Pinpoint the cell where the given text exists, returning its (X, Y) midpoint coordinate. 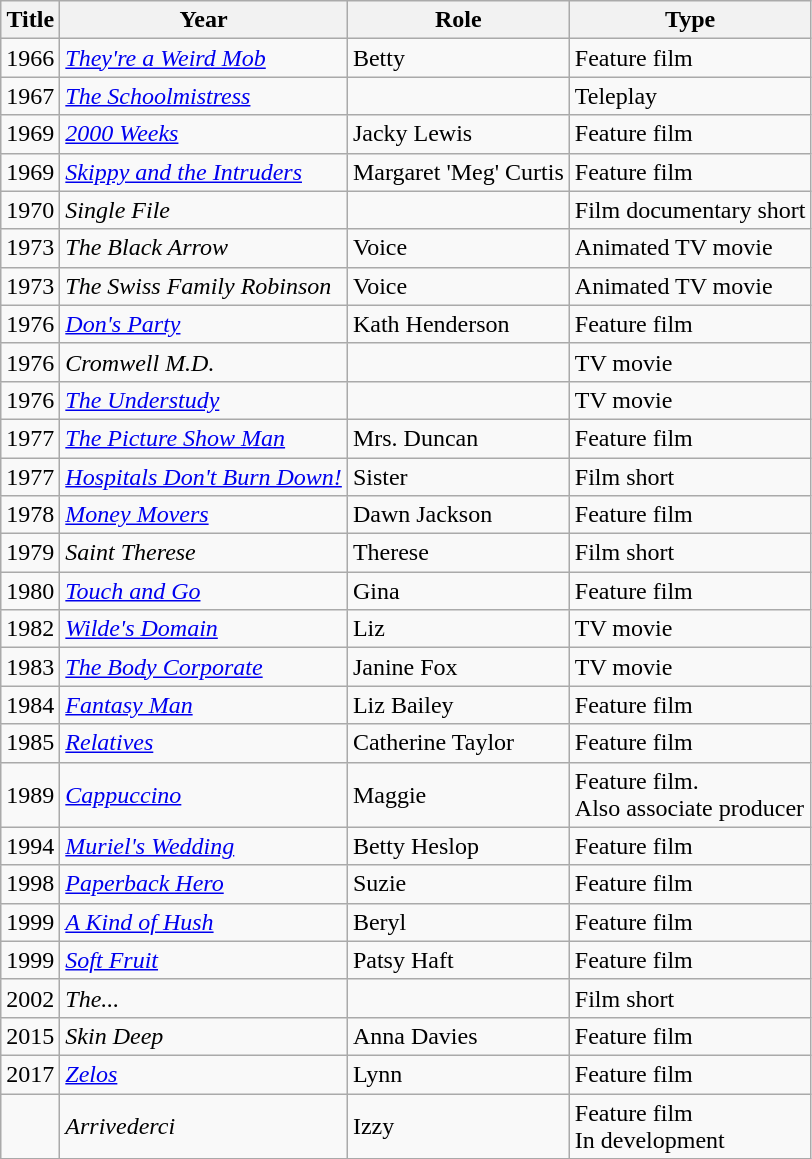
Feature filmIn development (690, 1126)
1966 (30, 58)
1998 (30, 884)
The Schoolmistress (204, 96)
Film documentary short (690, 210)
Single File (204, 210)
Sister (458, 477)
Arrivederci (204, 1126)
A Kind of Hush (204, 922)
Jacky Lewis (458, 134)
The... (204, 998)
Gina (458, 591)
Lynn (458, 1074)
1967 (30, 96)
Anna Davies (458, 1036)
Don's Party (204, 324)
Money Movers (204, 515)
Title (30, 20)
Touch and Go (204, 591)
Beryl (458, 922)
Maggie (458, 794)
Type (690, 20)
Paperback Hero (204, 884)
Year (204, 20)
Liz (458, 629)
Skin Deep (204, 1036)
Cappuccino (204, 794)
1980 (30, 591)
1979 (30, 553)
Hospitals Don't Burn Down! (204, 477)
1984 (30, 705)
Dawn Jackson (458, 515)
Margaret 'Meg' Curtis (458, 172)
1983 (30, 667)
2015 (30, 1036)
1994 (30, 846)
Role (458, 20)
1985 (30, 743)
1970 (30, 210)
Betty Heslop (458, 846)
They're a Weird Mob (204, 58)
The Body Corporate (204, 667)
Saint Therese (204, 553)
The Swiss Family Robinson (204, 286)
The Black Arrow (204, 248)
Wilde's Domain (204, 629)
The Understudy (204, 400)
Teleplay (690, 96)
Catherine Taylor (458, 743)
Therese (458, 553)
2002 (30, 998)
Soft Fruit (204, 960)
Feature film.Also associate producer (690, 794)
Muriel's Wedding (204, 846)
2000 Weeks (204, 134)
Patsy Haft (458, 960)
1978 (30, 515)
Kath Henderson (458, 324)
1982 (30, 629)
Mrs. Duncan (458, 438)
Skippy and the Intruders (204, 172)
Fantasy Man (204, 705)
1989 (30, 794)
Suzie (458, 884)
Liz Bailey (458, 705)
Janine Fox (458, 667)
Cromwell M.D. (204, 362)
The Picture Show Man (204, 438)
Zelos (204, 1074)
Relatives (204, 743)
2017 (30, 1074)
Betty (458, 58)
Izzy (458, 1126)
